Find where the given text appears and provide that cell's center as [x, y] coordinate. 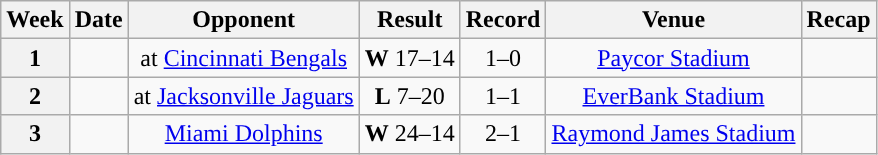
L 7–20 [410, 96]
1–1 [503, 96]
3 [35, 134]
2–1 [503, 134]
1–0 [503, 58]
Paycor Stadium [674, 58]
Venue [674, 20]
2 [35, 96]
W 17–14 [410, 58]
Week [35, 20]
Miami Dolphins [244, 134]
at Jacksonville Jaguars [244, 96]
W 24–14 [410, 134]
Date [98, 20]
1 [35, 58]
Record [503, 20]
at Cincinnati Bengals [244, 58]
Result [410, 20]
Raymond James Stadium [674, 134]
Recap [838, 20]
Opponent [244, 20]
EverBank Stadium [674, 96]
